Return the [x, y] coordinate for the center point of the cell that contains the specified text.  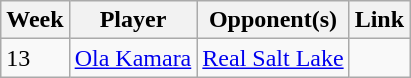
Player [133, 20]
13 [35, 58]
Ola Kamara [133, 58]
Link [379, 20]
Week [35, 20]
Opponent(s) [273, 20]
Real Salt Lake [273, 58]
